For the text-containing cell, return its midpoint in (X, Y) coordinate format. 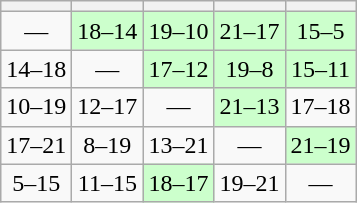
17–18 (320, 107)
15–11 (320, 69)
21–13 (250, 107)
19–8 (250, 69)
17–21 (36, 145)
19–21 (250, 183)
19–10 (178, 31)
13–21 (178, 145)
12–17 (108, 107)
21–17 (250, 31)
11–15 (108, 183)
21–19 (320, 145)
14–18 (36, 69)
10–19 (36, 107)
5–15 (36, 183)
17–12 (178, 69)
15–5 (320, 31)
8–19 (108, 145)
18–14 (108, 31)
18–17 (178, 183)
